Output the [x, y] coordinate of the center of the cell containing the given text.  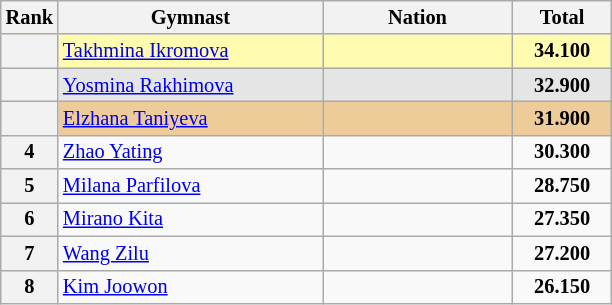
4 [30, 152]
34.100 [562, 51]
Yosmina Rakhimova [190, 85]
27.200 [562, 253]
Elzhana Taniyeva [190, 118]
Total [562, 17]
5 [30, 186]
Takhmina Ikromova [190, 51]
32.900 [562, 85]
8 [30, 287]
Zhao Yating [190, 152]
Mirano Kita [190, 219]
Rank [30, 17]
28.750 [562, 186]
26.150 [562, 287]
6 [30, 219]
31.900 [562, 118]
Gymnast [190, 17]
7 [30, 253]
Wang Zilu [190, 253]
Nation [418, 17]
Milana Parfilova [190, 186]
30.300 [562, 152]
Kim Joowon [190, 287]
27.350 [562, 219]
